Output the [X, Y] coordinate of the center of the cell containing the given text.  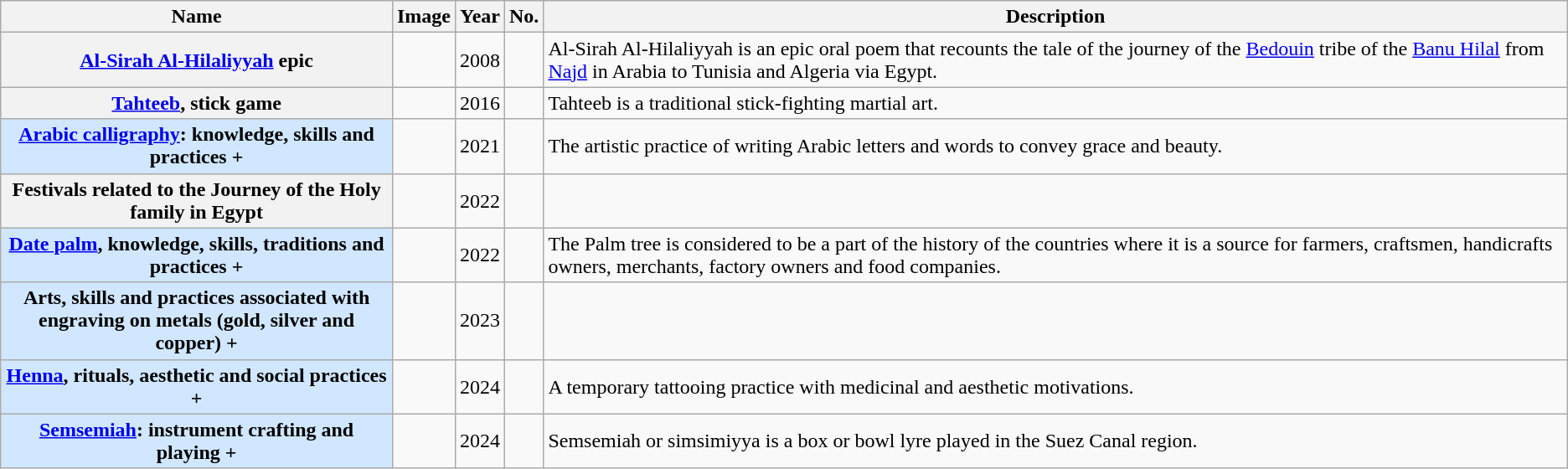
Description [1055, 17]
Arts, skills and practices associated with engraving on metals (gold, silver and copper) + [197, 321]
Year [479, 17]
The artistic practice of writing Arabic letters and words to convey grace and beauty. [1055, 146]
2008 [479, 60]
Name [197, 17]
Tahteeb is a traditional stick-fighting martial art. [1055, 103]
Al-Sirah Al-Hilaliyyah epic [197, 60]
Arabic calligraphy: knowledge, skills and practices + [197, 146]
2016 [479, 103]
Date palm, knowledge, skills, traditions and practices + [197, 255]
Festivals related to the Journey of the Holy family in Egypt [197, 201]
Semsemiah or simsimiyya is a box or bowl lyre played in the Suez Canal region. [1055, 441]
Tahteeb, stick game [197, 103]
A temporary tattooing practice with medicinal and aesthetic motivations. [1055, 387]
2023 [479, 321]
Henna, rituals, aesthetic and social practices + [197, 387]
No. [524, 17]
Semsemiah: instrument crafting and playing + [197, 441]
2021 [479, 146]
Image [424, 17]
